Return the [x, y] coordinate for the center point of the cell that contains the specified text.  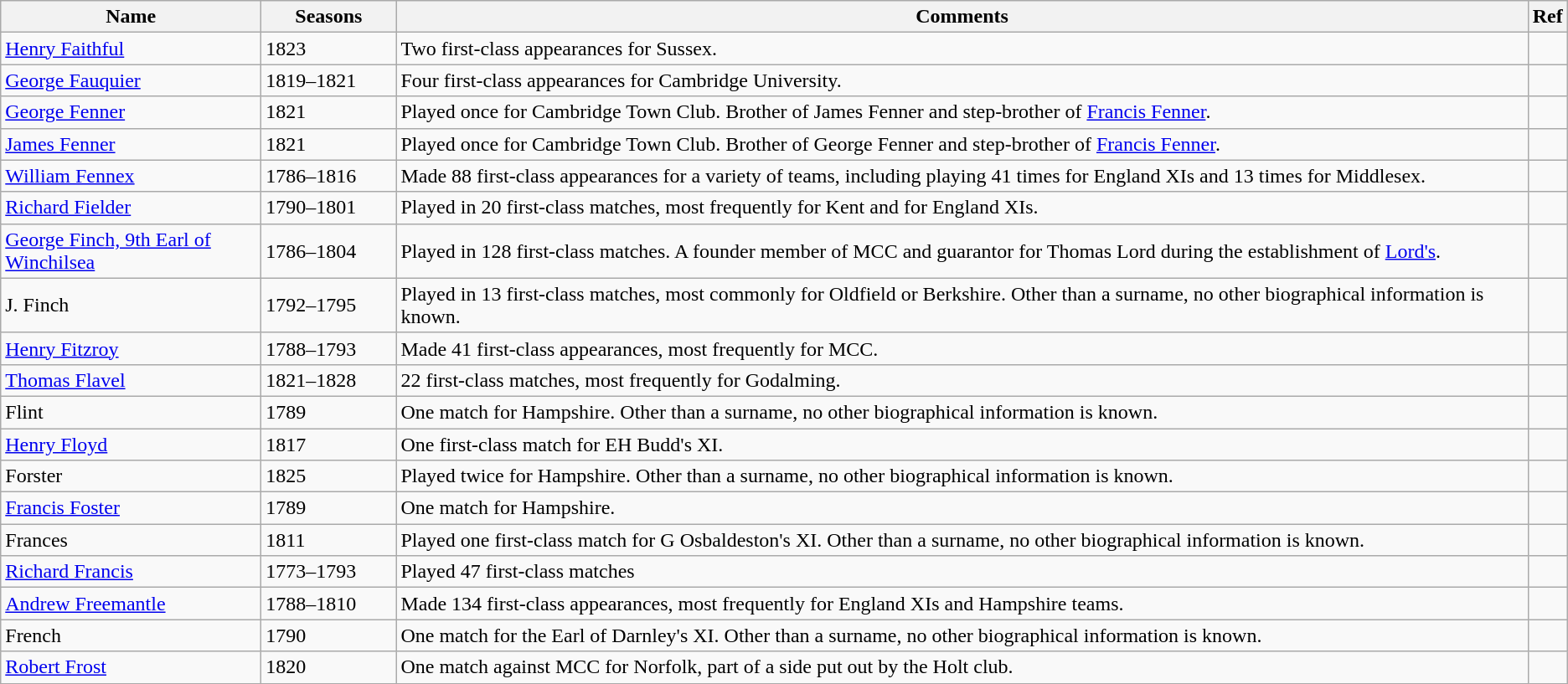
1790 [328, 635]
1819–1821 [328, 80]
One match for the Earl of Darnley's XI. Other than a surname, no other biographical information is known. [962, 635]
Comments [962, 17]
1792–1795 [328, 305]
1821–1828 [328, 380]
1817 [328, 445]
James Fenner [131, 144]
J. Finch [131, 305]
Played one first-class match for G Osbaldeston's XI. Other than a surname, no other biographical information is known. [962, 540]
1823 [328, 49]
Played in 13 first-class matches, most commonly for Oldfield or Berkshire. Other than a surname, no other biographical information is known. [962, 305]
Played twice for Hampshire. Other than a surname, no other biographical information is known. [962, 476]
William Fennex [131, 176]
George Finch, 9th Earl of Winchilsea [131, 251]
Henry Floyd [131, 445]
Robert Frost [131, 667]
One first-class match for EH Budd's XI. [962, 445]
Henry Fitzroy [131, 348]
Andrew Freemantle [131, 604]
1786–1816 [328, 176]
Played in 20 first-class matches, most frequently for Kent and for England XIs. [962, 208]
1820 [328, 667]
Seasons [328, 17]
Played once for Cambridge Town Club. Brother of George Fenner and step-brother of Francis Fenner. [962, 144]
1825 [328, 476]
Played 47 first-class matches [962, 572]
One match for Hampshire. Other than a surname, no other biographical information is known. [962, 412]
Made 134 first-class appearances, most frequently for England XIs and Hampshire teams. [962, 604]
Made 88 first-class appearances for a variety of teams, including playing 41 times for England XIs and 13 times for Middlesex. [962, 176]
Frances [131, 540]
Henry Faithful [131, 49]
Forster [131, 476]
Two first-class appearances for Sussex. [962, 49]
One match for Hampshire. [962, 508]
Name [131, 17]
1786–1804 [328, 251]
One match against MCC for Norfolk, part of a side put out by the Holt club. [962, 667]
1790–1801 [328, 208]
Played in 128 first-class matches. A founder member of MCC and guarantor for Thomas Lord during the establishment of Lord's. [962, 251]
Thomas Flavel [131, 380]
1788–1810 [328, 604]
1773–1793 [328, 572]
1788–1793 [328, 348]
Played once for Cambridge Town Club. Brother of James Fenner and step-brother of Francis Fenner. [962, 112]
Made 41 first-class appearances, most frequently for MCC. [962, 348]
French [131, 635]
George Fenner [131, 112]
22 first-class matches, most frequently for Godalming. [962, 380]
George Fauquier [131, 80]
Richard Francis [131, 572]
Richard Fielder [131, 208]
Four first-class appearances for Cambridge University. [962, 80]
Francis Foster [131, 508]
Flint [131, 412]
1811 [328, 540]
Ref [1548, 17]
